Output the (X, Y) coordinate of the center of the cell containing the given text.  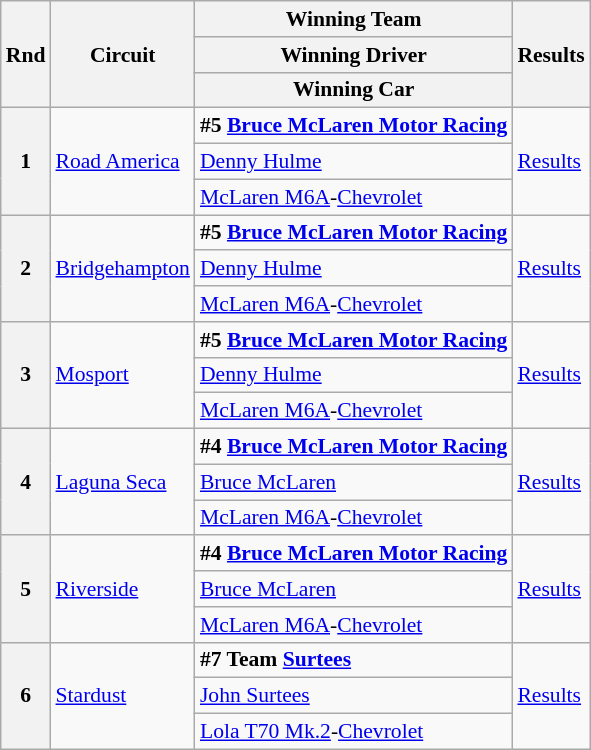
Winning Car (354, 90)
Riverside (122, 590)
Rnd (26, 54)
4 (26, 482)
Mosport (122, 376)
Winning Team (354, 19)
Winning Driver (354, 55)
Stardust (122, 696)
5 (26, 590)
#7 Team Surtees (354, 660)
Road America (122, 162)
Laguna Seca (122, 482)
Lola T70 Mk.2-Chevrolet (354, 732)
Bridgehampton (122, 268)
Circuit (122, 54)
3 (26, 376)
6 (26, 696)
2 (26, 268)
1 (26, 162)
John Surtees (354, 696)
